Return the [X, Y] coordinate for the center point of the cell that contains the specified text.  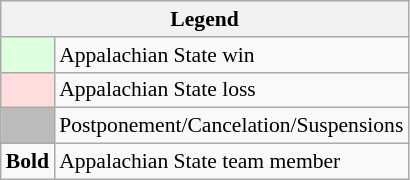
Bold [28, 162]
Postponement/Cancelation/Suspensions [231, 126]
Appalachian State loss [231, 90]
Appalachian State team member [231, 162]
Appalachian State win [231, 55]
Legend [205, 19]
